Search for the cell housing the specified text and yield its (X, Y) center coordinate. 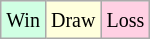
Loss (126, 20)
Win (24, 20)
Draw (72, 20)
